Capture the cell that displays the provided text and extract its (x, y) central coordinate. 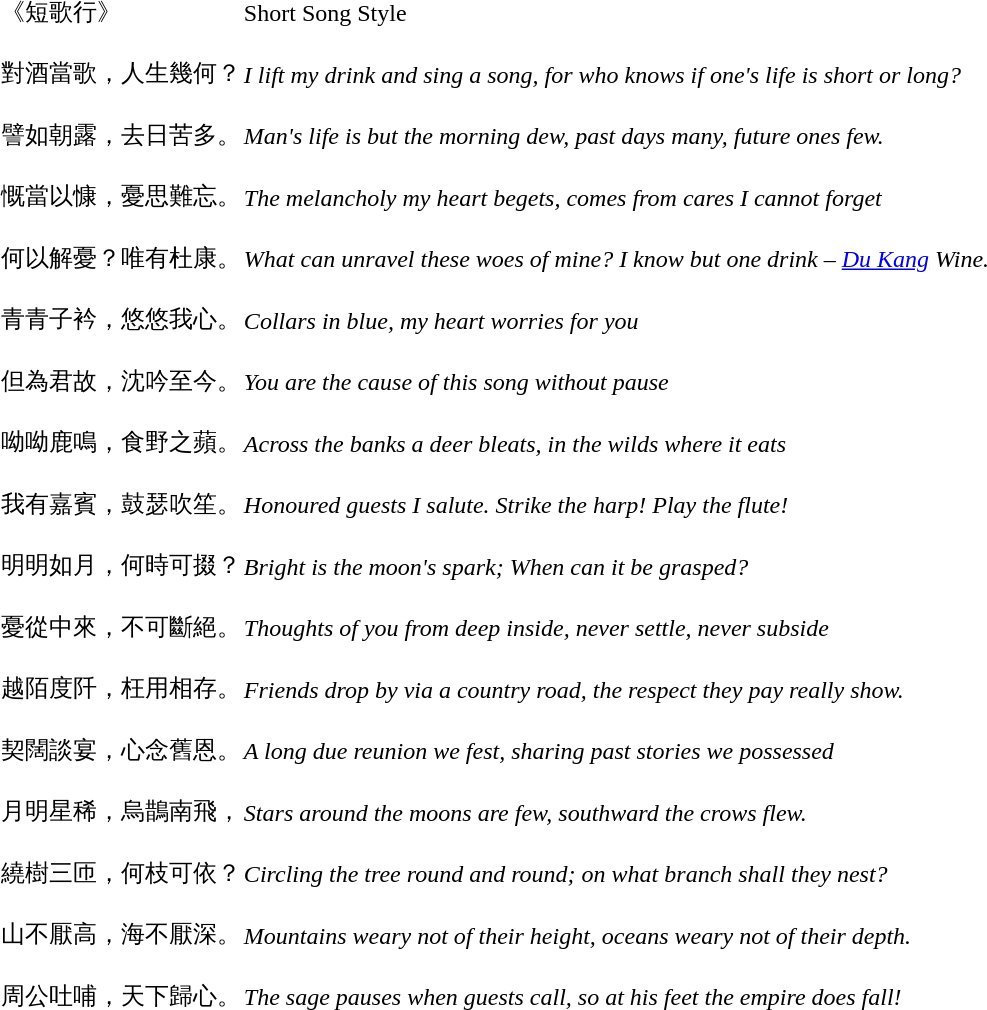
呦呦鹿鳴，食野之蘋。 (121, 429)
譬如朝露，去日苦多。 (121, 122)
慨當以慷，憂思難忘。 (121, 183)
明明如月，何時可掇？ (121, 553)
繞樹三匝，何枝可依？ (121, 860)
但為君故，沈吟至今。 (121, 368)
契闊談宴，心念舊恩。 (121, 737)
我有嘉賓，鼓瑟吹笙。 (121, 491)
月明星稀，烏鵲南飛， (121, 799)
山不厭高，海不厭深。 (121, 921)
何以解憂？唯有杜康。 (121, 245)
對酒當歌，人生幾何？ (121, 61)
憂從中來，不可斷絕。 (121, 614)
青青子衿，悠悠我心。 (121, 307)
越陌度阡，枉用相存。 (121, 675)
